Detect which cell encompasses the target text, then output its [x, y] center coordinate. 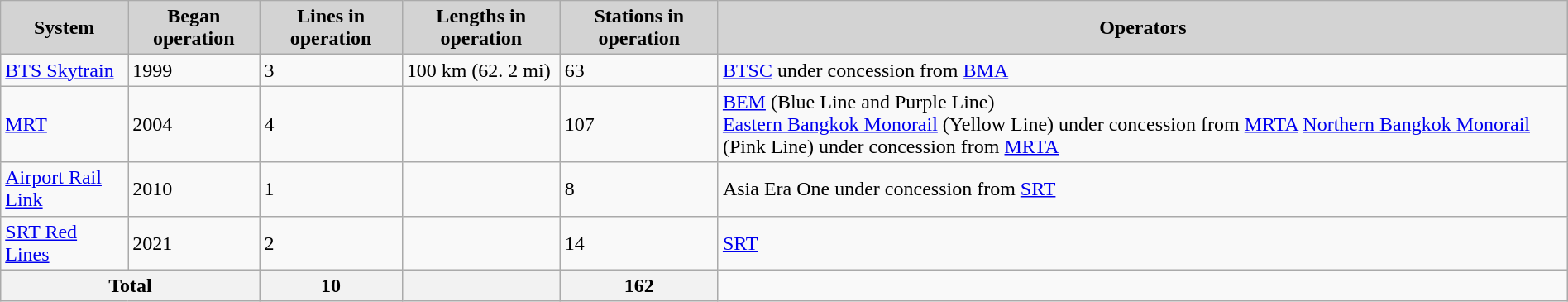
Total [131, 285]
2 [331, 243]
BTS Skytrain [65, 70]
SRT Red Lines [65, 243]
MRT [65, 124]
Began operation [194, 28]
Asia Era One under concession from SRT [1143, 189]
8 [638, 189]
2010 [194, 189]
3 [331, 70]
System [65, 28]
100 km (62. 2 mi) [481, 70]
162 [638, 285]
2021 [194, 243]
Airport Rail Link [65, 189]
1999 [194, 70]
107 [638, 124]
4 [331, 124]
2004 [194, 124]
Operators [1143, 28]
1 [331, 189]
63 [638, 70]
14 [638, 243]
Stations in operation [638, 28]
Lines in operation [331, 28]
SRT [1143, 243]
Lengths in operation [481, 28]
BTSC under concession from BMA [1143, 70]
10 [331, 285]
